Search for the cell housing the specified text and yield its [X, Y] center coordinate. 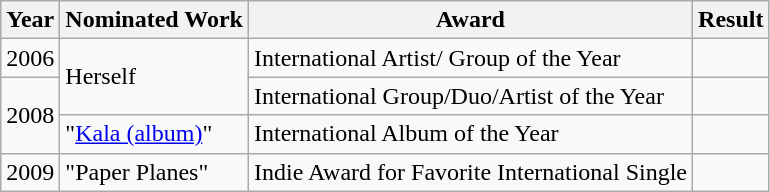
International Group/Duo/Artist of the Year [470, 96]
"Kala (album)" [154, 134]
Award [470, 20]
Nominated Work [154, 20]
Year [30, 20]
"Paper Planes" [154, 172]
Indie Award for Favorite International Single [470, 172]
2008 [30, 115]
2006 [30, 58]
Result [731, 20]
2009 [30, 172]
Herself [154, 77]
International Artist/ Group of the Year [470, 58]
International Album of the Year [470, 134]
